Capture the cell that displays the provided text and extract its [x, y] central coordinate. 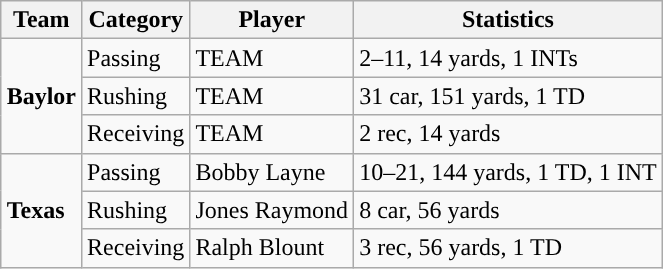
Baylor [41, 96]
31 car, 151 yards, 1 TD [508, 96]
Texas [41, 210]
Statistics [508, 20]
2–11, 14 yards, 1 INTs [508, 58]
Bobby Layne [272, 172]
2 rec, 14 yards [508, 134]
8 car, 56 yards [508, 210]
10–21, 144 yards, 1 TD, 1 INT [508, 172]
Category [136, 20]
3 rec, 56 yards, 1 TD [508, 248]
Player [272, 20]
Team [41, 20]
Ralph Blount [272, 248]
Jones Raymond [272, 210]
